Find where the given text appears and provide that cell's center as [X, Y] coordinate. 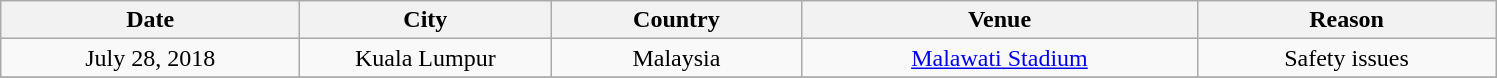
Safety issues [1346, 58]
City [426, 20]
Kuala Lumpur [426, 58]
Malaysia [676, 58]
Reason [1346, 20]
July 28, 2018 [150, 58]
Malawati Stadium [1000, 58]
Country [676, 20]
Venue [1000, 20]
Date [150, 20]
